Return (x, y) of the center of cell containing provided text 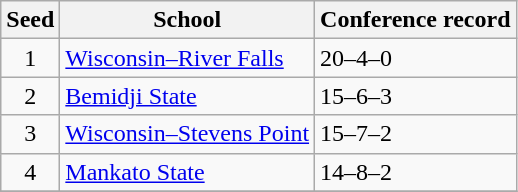
3 (30, 134)
School (188, 20)
20–4–0 (416, 58)
15–7–2 (416, 134)
Seed (30, 20)
Mankato State (188, 172)
14–8–2 (416, 172)
4 (30, 172)
Conference record (416, 20)
2 (30, 96)
Wisconsin–River Falls (188, 58)
Wisconsin–Stevens Point (188, 134)
Bemidji State (188, 96)
1 (30, 58)
15–6–3 (416, 96)
